Return (X, Y) of the center of cell containing provided text 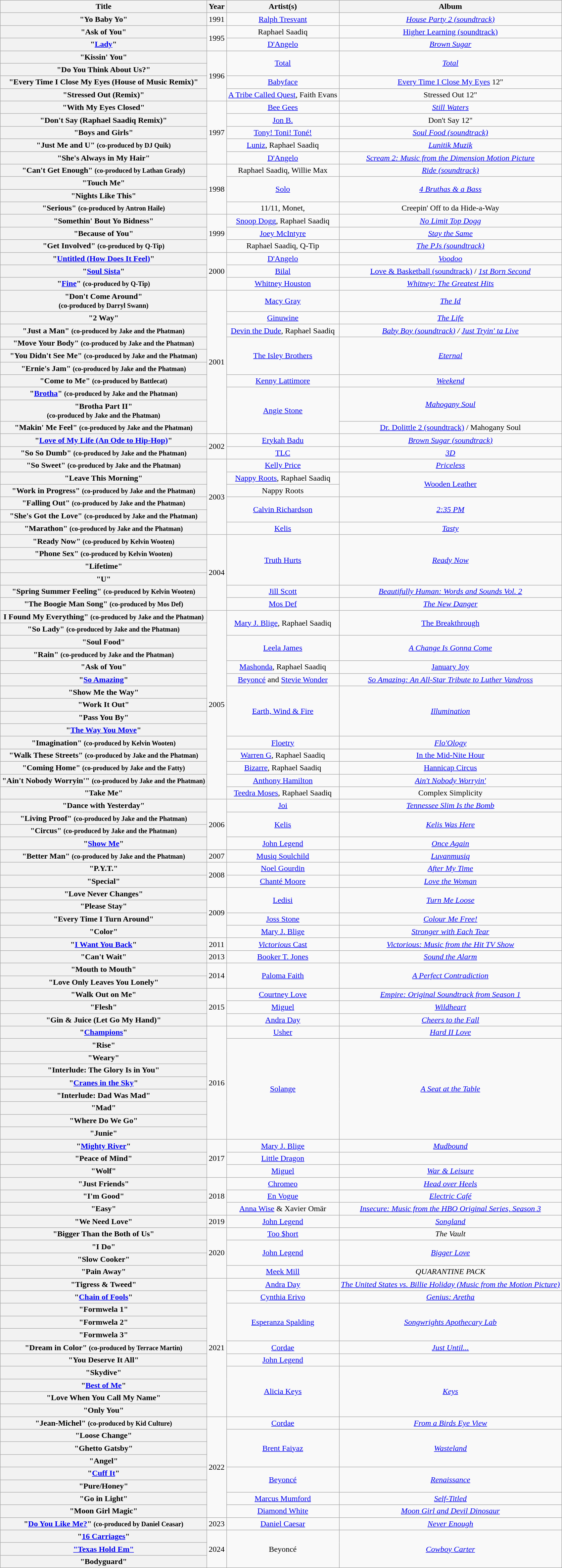
Keys (450, 1391)
3D (450, 453)
"Where Do We Go" (104, 1120)
Nappy Roots, Raphael Saadiq (283, 478)
Solange (283, 1089)
"Imagination" (co-produced by Kelvin Wooten) (104, 742)
1998 (216, 189)
From a Birds Eye View (450, 1423)
Marcus Mumford (283, 1498)
Once Again (450, 843)
"Kissin' You" (104, 57)
1997 (216, 132)
"Phone Sex" (co-produced by Kelvin Wooten) (104, 553)
"Living Proof" (co-produced by Jake and the Phatman) (104, 818)
Lunitik Muzik (450, 145)
Scream 2: Music from the Dimension Motion Picture (450, 158)
"She's Got the Love" (co-produced by Jake and the Phatman) (104, 516)
Mashonda, Raphael Saadiq (283, 667)
2022 (216, 1467)
"Every Time I Turn Around" (104, 919)
"Love Only Leaves You Lonely" (104, 982)
"Untitled (How Does It Feel)" (104, 259)
Still Waters (450, 107)
"Walk Out on Me" (104, 995)
"Only You" (104, 1410)
"Mouth to Mouth" (104, 969)
Cheers to the Fall (450, 1020)
"Pain Away" (104, 1272)
Joi (283, 806)
2000 (216, 271)
"Skydive" (104, 1372)
"U" (104, 579)
"Interlude: The Glory Is in You" (104, 1070)
Beautifully Human: Words and Sounds Vol. 2 (450, 592)
Head over Heels (450, 1183)
Victorious: Music from the Hit TV Show (450, 944)
Whitney: The Greatest Hits (450, 284)
Mahogany Soul (450, 404)
Floetry (283, 742)
Mudbound (450, 1146)
Luniz, Raphael Saadiq (283, 145)
Bee Gees (283, 107)
I Found My Everything" (co-produced by Jake and the Phatman) (104, 617)
Musiq Soulchild (283, 856)
"Ernie's Jam" (co-produced by Jake and the Phatman) (104, 368)
2017 (216, 1158)
Nappy Roots (283, 491)
Little Dragon (283, 1158)
"Bodyguard" (104, 1561)
Joey McIntyre (283, 233)
Teedra Moses, Raphael Saadiq (283, 793)
Ralph Tresvant (283, 19)
Self-Titled (450, 1498)
Stressed Out 12" (450, 95)
"With My Eyes Closed" (104, 107)
"Champions" (104, 1032)
Tennessee Slim Is the Bomb (450, 806)
Warren G, Raphael Saadiq (283, 755)
"Better Man" (co-produced by Jake and the Phatman) (104, 856)
"So Lady" (co-produced by Jake and the Phatman) (104, 629)
"Brotha Part II" (co-produced by Jake and the Phatman) (104, 410)
"Can't Get Enough" (co-produced by Lathan Grady) (104, 170)
"2 Way" (104, 318)
"Just Me and U" (co-produced by DJ Quik) (104, 145)
Mary J. Blige, Raphael Saadiq (283, 623)
Creepin' Off to da Hide-a-Way (450, 208)
"Because of You" (104, 233)
Higher Learning (soundtrack) (450, 32)
"We Need Love" (104, 1221)
Luvanmusiq (450, 856)
Eternal (450, 356)
"Interlude: Dad Was Mad" (104, 1095)
Never Enough (450, 1524)
"Falling Out" (co-produced by Jake and the Phatman) (104, 503)
"Soul Food" (104, 642)
Erykah Badu (283, 440)
2019 (216, 1221)
Complex Simplicity (450, 793)
Ledisi (283, 900)
"Just a Man" (co-produced by Jake and the Phatman) (104, 330)
1995 (216, 38)
Title (104, 7)
Noel Gourdin (283, 869)
"Do You Like Me?" (co-produced by Daniel Ceasar) (104, 1524)
Anthony Hamilton (283, 780)
"You Deserve It All" (104, 1360)
"Mad" (104, 1108)
Chanté Moore (283, 881)
"Spring Summer Feeling" (co-produced by Kelvin Wooten) (104, 592)
"Don't Say (Raphael Saadiq Remix)" (104, 120)
No Limit Top Dogg (450, 221)
"Formwela 2" (104, 1322)
Too $hort (283, 1234)
Leela James (283, 648)
Joss Stone (283, 919)
"Ain't Nobody Worryin'" (co-produced by Jake and the Phatman) (104, 780)
"So So Dumb" (co-produced by Jake and the Phatman) (104, 453)
"Coming Home" (co-produced by Jake and the Fatty) (104, 768)
4 Bruthas & a Bass (450, 189)
Electric Café (450, 1196)
2011 (216, 944)
2001 (216, 362)
Victorious Cast (283, 944)
Kelly Price (283, 465)
Truth Hurts (283, 560)
QUARANTINE PACK (450, 1272)
"Boys and Girls" (104, 132)
"Chain of Fools" (104, 1297)
2006 (216, 825)
"Soul Sista" (104, 271)
Raphael Saadiq, Willie Max (283, 170)
Tasty (450, 528)
"Formwela 3" (104, 1335)
"Junie" (104, 1133)
"Love When You Call My Name" (104, 1398)
"Bigger Than the Both of Us" (104, 1234)
"Yo Baby Yo" (104, 19)
Wooden Leather (450, 484)
Don't Say 12" (450, 120)
2013 (216, 957)
"I Do" (104, 1247)
2024 (216, 1549)
Just Until... (450, 1347)
"Love of My Life (An Ode to Hip-Hop)" (104, 440)
"The Way You Move" (104, 730)
"Work It Out" (104, 705)
"Fine" (co-produced by Q-Tip) (104, 284)
Artist(s) (283, 7)
Brown Sugar (soundtrack) (450, 440)
Stay the Same (450, 233)
Voodoo (450, 259)
Ride (soundtrack) (450, 170)
Snoop Dogg, Raphael Saadiq (283, 221)
Illumination (450, 711)
Mos Def (283, 604)
"Do You Think About Us?" (104, 70)
TLC (283, 453)
Every Time I Close My Eyes 12" (450, 82)
"Nights Like This" (104, 196)
"Angel" (104, 1461)
"Brotha" (co-produced by Jake and the Phatman) (104, 394)
Esperanza Spalding (283, 1322)
"Don't Come Around" (co-produced by Darryl Swann) (104, 301)
11/11, Monet, (283, 208)
War & Leisure (450, 1171)
2018 (216, 1196)
"Tigress & Tweed" (104, 1284)
Hard II Love (450, 1032)
Whitney Houston (283, 284)
Devin the Dude, Raphael Saadiq (283, 330)
Dr. Dolittle 2 (soundtrack) / Mahogany Soul (450, 428)
Priceless (450, 465)
The Life (450, 318)
"Walk These Streets" (co-produced by Jake and the Phatman) (104, 755)
"Come to Me" (co-produced by Battlecat) (104, 381)
Angie Stone (283, 410)
Wildheart (450, 1007)
2016 (216, 1083)
"Show Me" (104, 843)
Ready Now (450, 560)
"Show Me the Way" (104, 692)
"P.Y.T." (104, 869)
Usher (283, 1032)
Babyface (283, 82)
"Can't Wait" (104, 957)
Booker T. Jones (283, 957)
"Go in Light" (104, 1498)
House Party 2 (soundtrack) (450, 19)
Macy Gray (283, 301)
Wasteland (450, 1448)
Jon B. (283, 120)
The Vault (450, 1234)
"Move Your Body" (co-produced by Jake and the Phatman) (104, 343)
"So Sweet" (co-produced by Jake and the Phatman) (104, 465)
"Work in Progress" (co-produced by Jake and the Phatman) (104, 491)
"Circus" (co-produced by Jake and the Phatman) (104, 831)
"Pure/Honey" (104, 1486)
2005 (216, 705)
Stronger with Each Tear (450, 931)
"Every Time I Close My Eyes (House of Music Remix)" (104, 82)
"You Didn't See Me" (co-produced by Jake and the Phatman) (104, 356)
The United States vs. Billie Holiday (Music from the Motion Picture) (450, 1284)
"Best of Me" (104, 1385)
"She's Always in My Hair" (104, 158)
Earth, Wind & Fire (283, 711)
The Id (450, 301)
January Joy (450, 667)
"Lady" (104, 44)
"Slow Cooker" (104, 1259)
"Marathon" (co-produced by Jake and the Phatman) (104, 528)
Chromeo (283, 1183)
"Cranes in the Sky" (104, 1083)
"Get Involved" (co-produced by Q-Tip) (104, 246)
Brent Faiyaz (283, 1448)
"Leave This Morning" (104, 478)
The New Danger (450, 604)
Songwrights Apothecary Lab (450, 1322)
A Seat at the Table (450, 1089)
"Love Never Changes" (104, 894)
"Texas Hold Em" (104, 1549)
"Stressed Out (Remix)" (104, 95)
"So Amazing" (104, 680)
Turn Me Loose (450, 900)
2014 (216, 975)
"The Boogie Man Song" (co-produced by Mos Def) (104, 604)
The Breakthrough (450, 623)
2004 (216, 572)
"Special" (104, 881)
Ginuwine (283, 318)
Daniel Caesar (283, 1524)
"Weary" (104, 1058)
"Pass You By" (104, 717)
Flo'Ology (450, 742)
"Moon Girl Magic" (104, 1511)
"Cuff It" (104, 1473)
Jill Scott (283, 592)
"Peace of Mind" (104, 1158)
"Rain" (co-produced by Jake and the Phatman) (104, 654)
Solo (283, 189)
Genius: Aretha (450, 1297)
"Somethin' Bout Yo Bidness" (104, 221)
Album (450, 7)
1991 (216, 19)
"Gin & Juice (Let Go My Hand)" (104, 1020)
1996 (216, 76)
Bigger Love (450, 1253)
Bilal (283, 271)
Year (216, 7)
The PJs (soundtrack) (450, 246)
"I Want You Back" (104, 944)
"Wolf" (104, 1171)
Weekend (450, 381)
"Ready Now" (co-produced by Kelvin Wooten) (104, 541)
"Dream in Color" (co-produced by Terrace Martin) (104, 1347)
"Loose Change" (104, 1436)
2009 (216, 913)
A Tribe Called Quest, Faith Evans (283, 95)
A Perfect Contradiction (450, 975)
"Makin' Me Feel" (co-produced by Jake and the Phatman) (104, 428)
Courtney Love (283, 995)
2002 (216, 447)
"Take Me" (104, 793)
Colour Me Free! (450, 919)
Insecure: Music from the HBO Original Series, Season 3 (450, 1209)
"Just Friends" (104, 1183)
Baby Boy (soundtrack) / Just Tryin' ta Live (450, 330)
"16 Carriages" (104, 1536)
"Flesh" (104, 1007)
"Rise" (104, 1045)
Moon Girl and Devil Dinosaur (450, 1511)
Love the Woman (450, 881)
Calvin Richardson (283, 509)
After My Time (450, 869)
"Ghetto Gatsby" (104, 1448)
2003 (216, 497)
2:35 PM (450, 509)
Diamond White (283, 1511)
"Lifetime" (104, 566)
2023 (216, 1524)
Love & Basketball (soundtrack) / 1st Born Second (450, 271)
Tony! Toni! Toné! (283, 132)
En Vogue (283, 1196)
A Change Is Gonna Come (450, 648)
2008 (216, 875)
Raphael Saadiq, Q-Tip (283, 246)
2021 (216, 1347)
"Serious" (co-produced by Antron Haile) (104, 208)
"Touch Me" (104, 183)
Brown Sugar (450, 44)
2015 (216, 1007)
Raphael Saadiq (283, 32)
"Easy" (104, 1209)
Renaissance (450, 1480)
Songland (450, 1221)
Anna Wise & Xavier Omär (283, 1209)
Cowboy Carter (450, 1549)
Kenny Lattimore (283, 381)
Cynthia Erivo (283, 1297)
Bizarre, Raphael Saadiq (283, 768)
Meek Mill (283, 1272)
"Dance with Yesterday" (104, 806)
Paloma Faith (283, 975)
Sound the Alarm (450, 957)
Alicia Keys (283, 1391)
2007 (216, 856)
"Please Stay" (104, 906)
Ain't Nobody Worryin' (450, 780)
The Isley Brothers (283, 356)
"Jean-Michel" (co-produced by Kid Culture) (104, 1423)
Kelis Was Here (450, 825)
"I'm Good" (104, 1196)
Beyoncé and Stevie Wonder (283, 680)
Hannicap Circus (450, 768)
"Color" (104, 931)
"Formwela 1" (104, 1309)
Soul Food (soundtrack) (450, 132)
"Mighty River" (104, 1146)
In the Mid-Nite Hour (450, 755)
Empire: Original Soundtrack from Season 1 (450, 995)
1999 (216, 233)
2020 (216, 1253)
So Amazing: An All-Star Tribute to Luther Vandross (450, 680)
